Identify which cell holds the provided text, then report its [X, Y] central coordinate. 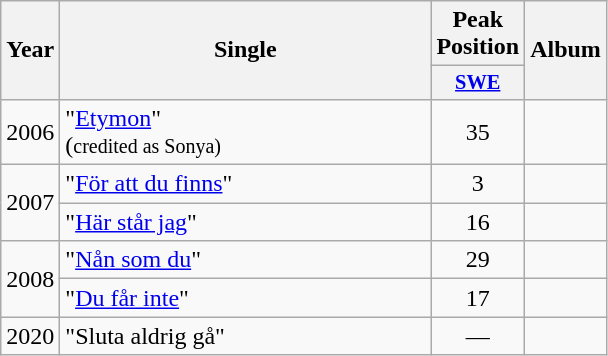
2020 [30, 336]
2008 [30, 279]
"Sluta aldrig gå" [246, 336]
"Du får inte" [246, 298]
Album [566, 50]
"Nån som du" [246, 260]
"Här står jag" [246, 222]
Year [30, 50]
"Etymon" (credited as Sonya) [246, 132]
Single [246, 50]
SWE [478, 83]
16 [478, 222]
29 [478, 260]
2006 [30, 132]
2007 [30, 203]
Peak Position [478, 34]
"För att du finns" [246, 184]
— [478, 336]
35 [478, 132]
17 [478, 298]
3 [478, 184]
